Return the (x, y) coordinate for the center point of the cell that contains the specified text.  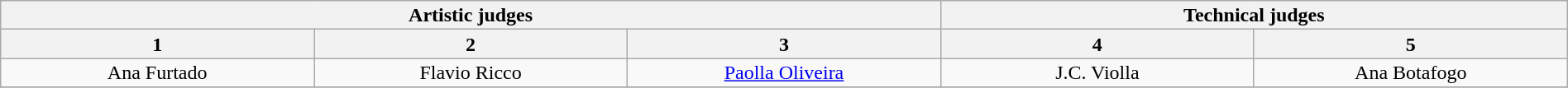
Artistic judges (471, 15)
Ana Botafogo (1411, 72)
1 (157, 44)
Technical judges (1254, 15)
Flavio Ricco (471, 72)
5 (1411, 44)
3 (784, 44)
Paolla Oliveira (784, 72)
J.C. Violla (1097, 72)
4 (1097, 44)
2 (471, 44)
Ana Furtado (157, 72)
